Locate the cell with the specified text and output its [x, y] center coordinate. 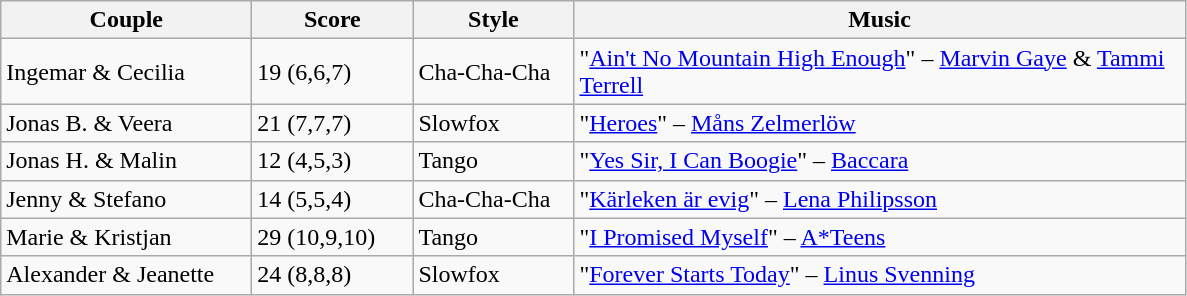
Score [332, 20]
Jonas B. & Veera [126, 123]
"Ain't No Mountain High Enough" – Marvin Gaye & Tammi Terrell [880, 72]
12 (4,5,3) [332, 161]
"Yes Sir, I Can Boogie" – Baccara [880, 161]
21 (7,7,7) [332, 123]
Couple [126, 20]
"Forever Starts Today" – Linus Svenning [880, 275]
29 (10,9,10) [332, 237]
Music [880, 20]
Ingemar & Cecilia [126, 72]
"Kärleken är evig" – Lena Philipsson [880, 199]
"I Promised Myself" – A*Teens [880, 237]
"Heroes" – Måns Zelmerlöw [880, 123]
Marie & Kristjan [126, 237]
Style [494, 20]
Jenny & Stefano [126, 199]
Alexander & Jeanette [126, 275]
Jonas H. & Malin [126, 161]
14 (5,5,4) [332, 199]
19 (6,6,7) [332, 72]
24 (8,8,8) [332, 275]
